Capture the cell that displays the provided text and extract its (x, y) central coordinate. 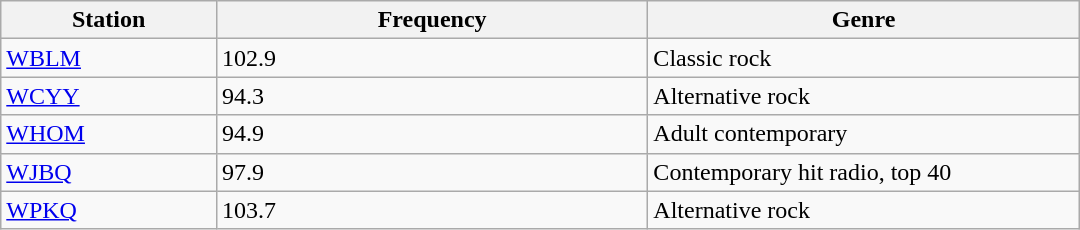
94.3 (432, 96)
Genre (864, 20)
WHOM (109, 134)
Frequency (432, 20)
WJBQ (109, 172)
97.9 (432, 172)
Classic rock (864, 58)
Contemporary hit radio, top 40 (864, 172)
WPKQ (109, 210)
WCYY (109, 96)
Adult contemporary (864, 134)
94.9 (432, 134)
Station (109, 20)
102.9 (432, 58)
103.7 (432, 210)
WBLM (109, 58)
